Search for the cell housing the specified text and yield its [X, Y] center coordinate. 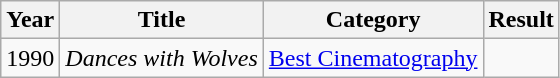
Result [521, 20]
Best Cinematography [373, 58]
Title [162, 20]
1990 [30, 58]
Category [373, 20]
Dances with Wolves [162, 58]
Year [30, 20]
